Search for the cell housing the specified text and yield its [X, Y] center coordinate. 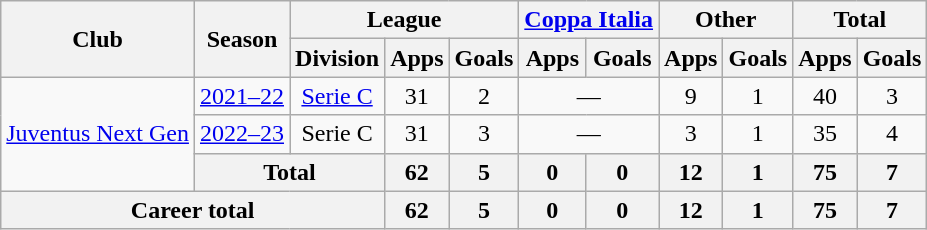
Career total [193, 210]
2022–23 [242, 134]
2021–22 [242, 96]
9 [691, 96]
4 [892, 134]
40 [825, 96]
Other [726, 20]
League [404, 20]
Coppa Italia [589, 20]
Season [242, 39]
Division [338, 58]
35 [825, 134]
Club [98, 39]
2 [484, 96]
Juventus Next Gen [98, 134]
